Determine the (X, Y) coordinate at the center of the cell enclosing the given text.  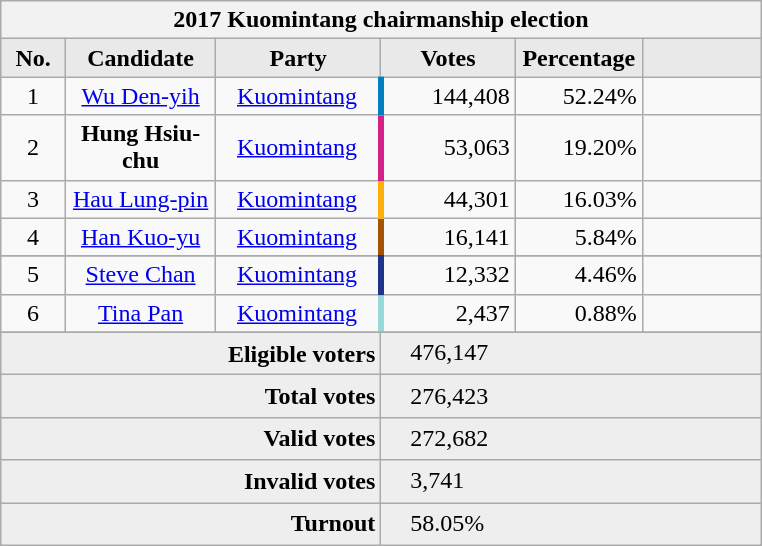
Valid votes (190, 438)
16,141 (448, 237)
Percentage (578, 58)
44,301 (448, 199)
2 (32, 148)
19.20% (578, 148)
Hau Lung-pin (141, 199)
16.03% (578, 199)
6 (32, 313)
3 (32, 199)
2017 Kuomintang chairmanship election (380, 20)
2,437 (448, 313)
Steve Chan (141, 275)
53,063 (448, 148)
Party (298, 58)
0.88% (578, 313)
Han Kuo-yu (141, 237)
Turnout (190, 524)
Votes (448, 58)
12,332 (448, 275)
52.24% (578, 96)
Wu Den-yih (141, 96)
3,741 (572, 482)
Eligible voters (190, 354)
Hung Hsiu-chu (141, 148)
Tina Pan (141, 313)
144,408 (448, 96)
5.84% (578, 237)
No. (32, 58)
4.46% (578, 275)
476,147 (572, 354)
Total votes (190, 396)
4 (32, 237)
1 (32, 96)
58.05% (572, 524)
272,682 (572, 438)
Candidate (141, 58)
276,423 (572, 396)
Invalid votes (190, 482)
5 (32, 275)
